From the cell containing the given text, extract its center point as [x, y] coordinate. 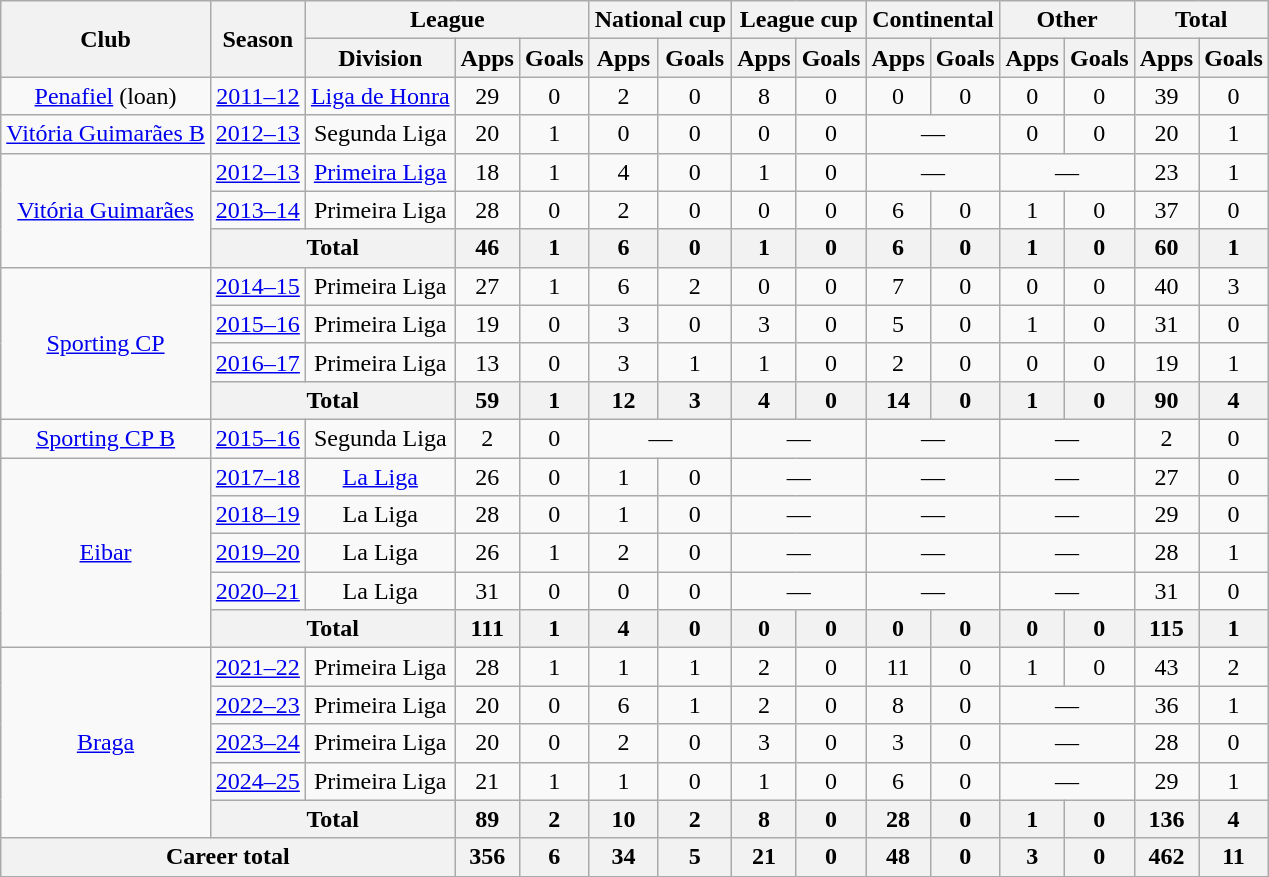
Club [106, 39]
36 [1166, 705]
23 [1166, 172]
League cup [799, 20]
Career total [228, 857]
46 [487, 248]
League [447, 20]
2018–19 [258, 515]
Other [1067, 20]
2014–15 [258, 286]
National cup [660, 20]
2023–24 [258, 743]
60 [1166, 248]
2020–21 [258, 591]
Sporting CP [106, 343]
34 [623, 857]
90 [1166, 400]
Sporting CP B [106, 438]
37 [1166, 210]
89 [487, 819]
Season [258, 39]
2011–12 [258, 96]
7 [898, 286]
115 [1166, 629]
18 [487, 172]
2024–25 [258, 781]
39 [1166, 96]
10 [623, 819]
13 [487, 362]
2019–20 [258, 553]
Continental [933, 20]
Eibar [106, 553]
356 [487, 857]
2013–14 [258, 210]
136 [1166, 819]
2021–22 [258, 667]
40 [1166, 286]
59 [487, 400]
43 [1166, 667]
12 [623, 400]
48 [898, 857]
Vitória Guimarães [106, 210]
2017–18 [258, 477]
Penafiel (loan) [106, 96]
14 [898, 400]
2022–23 [258, 705]
Liga de Honra [380, 96]
2016–17 [258, 362]
111 [487, 629]
Vitória Guimarães B [106, 134]
Division [380, 58]
462 [1166, 857]
Braga [106, 743]
